Determine the [x, y] coordinate at the center of the cell enclosing the given text.  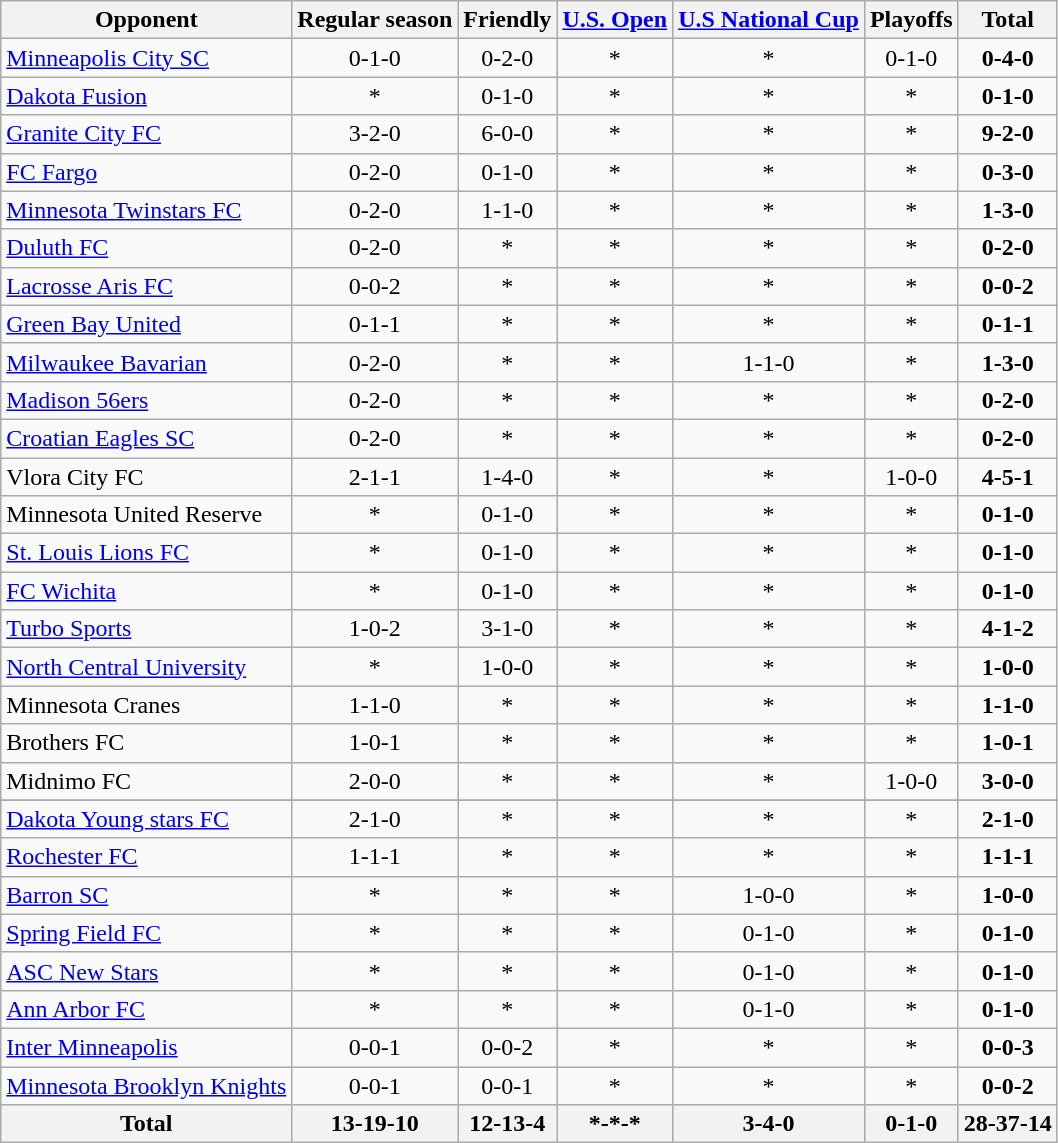
Playoffs [911, 20]
2-1-1 [375, 477]
Green Bay United [146, 324]
13-19-10 [375, 1124]
Turbo Sports [146, 629]
Lacrosse Aris FC [146, 286]
ASC New Stars [146, 971]
4-1-2 [1008, 629]
Friendly [508, 20]
0-3-0 [1008, 172]
Barron SC [146, 895]
0-0-3 [1008, 1047]
4-5-1 [1008, 477]
2-0-0 [375, 781]
Spring Field FC [146, 933]
U.S National Cup [769, 20]
Minnesota Cranes [146, 705]
3-1-0 [508, 629]
Minnesota Brooklyn Knights [146, 1085]
*-*-* [615, 1124]
Minneapolis City SC [146, 58]
3-0-0 [1008, 781]
Croatian Eagles SC [146, 438]
FC Wichita [146, 591]
Minnesota Twinstars FC [146, 210]
Madison 56ers [146, 400]
Ann Arbor FC [146, 1009]
3-2-0 [375, 134]
Rochester FC [146, 857]
1-4-0 [508, 477]
Dakota Fusion [146, 96]
28-37-14 [1008, 1124]
Brothers FC [146, 743]
Granite City FC [146, 134]
3-4-0 [769, 1124]
FC Fargo [146, 172]
Opponent [146, 20]
Vlora City FC [146, 477]
Minnesota United Reserve [146, 515]
Midnimo FC [146, 781]
Duluth FC [146, 248]
St. Louis Lions FC [146, 553]
Dakota Young stars FC [146, 819]
0-4-0 [1008, 58]
1-0-2 [375, 629]
6-0-0 [508, 134]
Inter Minneapolis [146, 1047]
Milwaukee Bavarian [146, 362]
U.S. Open [615, 20]
12-13-4 [508, 1124]
North Central University [146, 667]
9-2-0 [1008, 134]
Regular season [375, 20]
